Pinpoint the cell where the given text exists, returning its (x, y) midpoint coordinate. 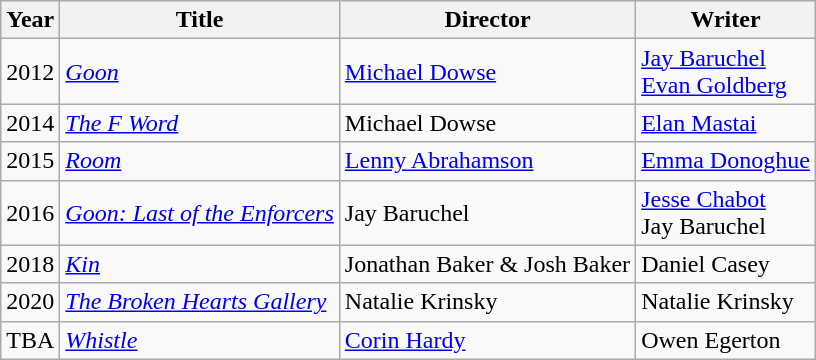
Year (30, 20)
The Broken Hearts Gallery (200, 302)
Jonathan Baker & Josh Baker (487, 264)
Room (200, 161)
Jay BaruchelEvan Goldberg (726, 72)
Emma Donoghue (726, 161)
Whistle (200, 340)
Director (487, 20)
Lenny Abrahamson (487, 161)
Elan Mastai (726, 123)
2020 (30, 302)
Kin (200, 264)
Goon: Last of the Enforcers (200, 212)
2016 (30, 212)
2012 (30, 72)
Jay Baruchel (487, 212)
2014 (30, 123)
Daniel Casey (726, 264)
Goon (200, 72)
Jesse ChabotJay Baruchel (726, 212)
Owen Egerton (726, 340)
Writer (726, 20)
Title (200, 20)
Corin Hardy (487, 340)
2015 (30, 161)
TBA (30, 340)
The F Word (200, 123)
2018 (30, 264)
